Scan for the cell matching the given text and deliver its (X, Y) coordinate at center. 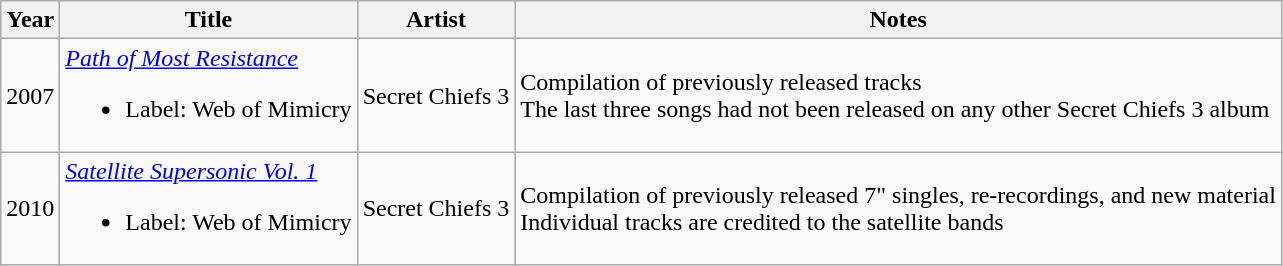
2007 (30, 96)
Notes (898, 20)
Satellite Supersonic Vol. 1Label: Web of Mimicry (208, 208)
Compilation of previously released tracksThe last three songs had not been released on any other Secret Chiefs 3 album (898, 96)
Year (30, 20)
Compilation of previously released 7" singles, re-recordings, and new materialIndividual tracks are credited to the satellite bands (898, 208)
Path of Most ResistanceLabel: Web of Mimicry (208, 96)
2010 (30, 208)
Artist (436, 20)
Title (208, 20)
